Pinpoint the cell where the given text exists, returning its [X, Y] midpoint coordinate. 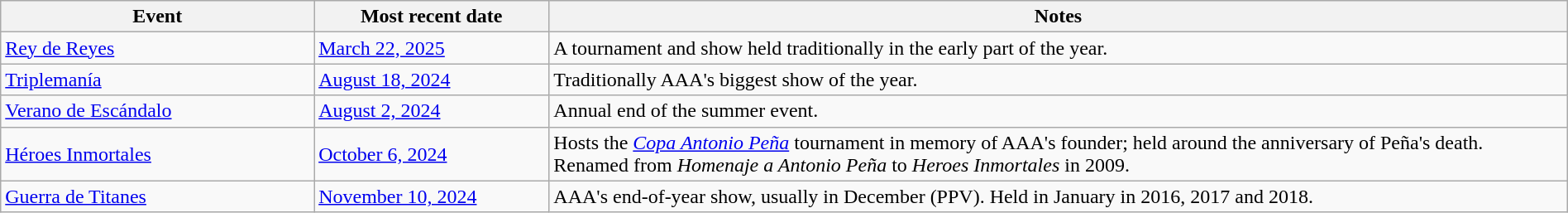
August 2, 2024 [432, 111]
Annual end of the summer event. [1059, 111]
March 22, 2025 [432, 48]
Event [157, 17]
Triplemanía [157, 80]
Verano de Escándalo [157, 111]
Traditionally AAA's biggest show of the year. [1059, 80]
August 18, 2024 [432, 80]
November 10, 2024 [432, 196]
A tournament and show held traditionally in the early part of the year. [1059, 48]
AAA's end-of-year show, usually in December (PPV). Held in January in 2016, 2017 and 2018. [1059, 196]
Rey de Reyes [157, 48]
Guerra de Titanes [157, 196]
Most recent date [432, 17]
Notes [1059, 17]
October 6, 2024 [432, 154]
Héroes Inmortales [157, 154]
